Locate the cell with the specified text and output its (X, Y) center coordinate. 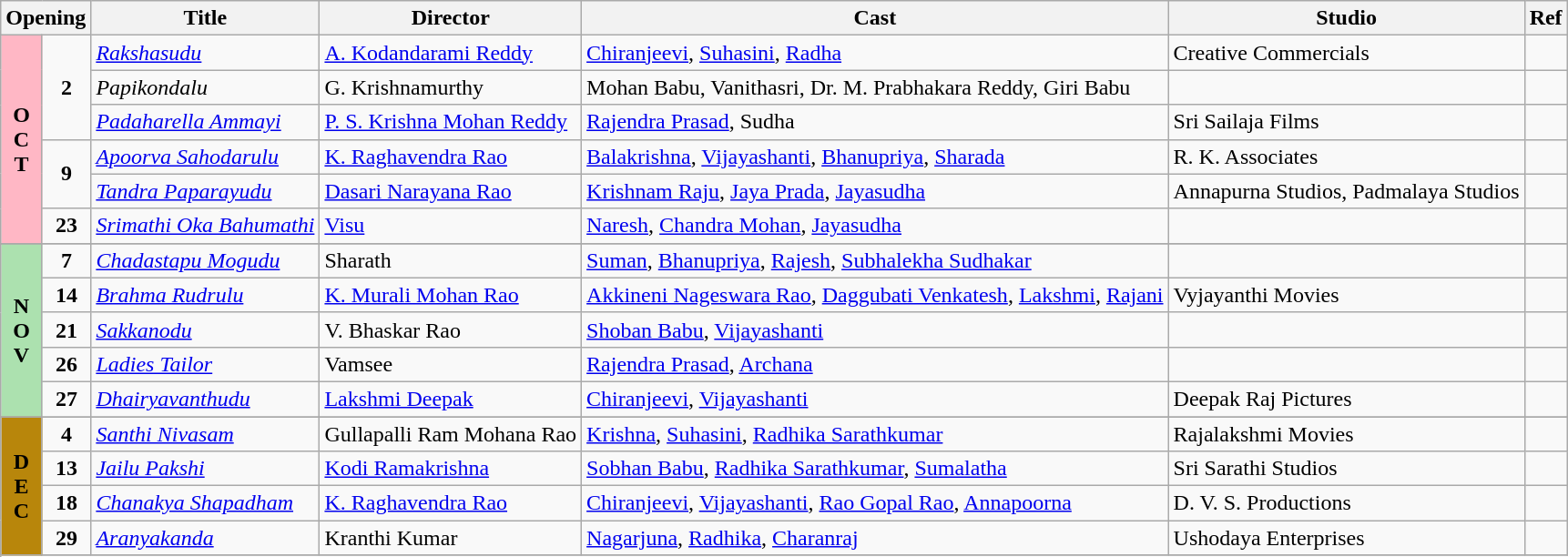
Dhairyavanthudu (206, 399)
Papikondalu (206, 87)
Nagarjuna, Radhika, Charanraj (875, 538)
29 (66, 538)
Director (451, 18)
7 (66, 260)
Studio (1346, 18)
18 (66, 503)
Chiranjeevi, Vijayashanti, Rao Gopal Rao, Annapoorna (875, 503)
Sakkanodu (206, 329)
Aranyakanda (206, 538)
Chiranjeevi, Suhasini, Radha (875, 53)
Chiranjeevi, Vijayashanti (875, 399)
Krishna, Suhasini, Radhika Sarathkumar (875, 434)
Tandra Paparayudu (206, 191)
Krishnam Raju, Jaya Prada, Jayasudha (875, 191)
Balakrishna, Vijayashanti, Bhanupriya, Sharada (875, 157)
Brahma Rudrulu (206, 295)
Dasari Narayana Rao (451, 191)
23 (66, 226)
Ladies Tailor (206, 364)
Ushodaya Enterprises (1346, 538)
Kranthi Kumar (451, 538)
Mohan Babu, Vanithasri, Dr. M. Prabhakara Reddy, Giri Babu (875, 87)
K. Murali Mohan Rao (451, 295)
Padaharella Ammayi (206, 122)
Suman, Bhanupriya, Rajesh, Subhalekha Sudhakar (875, 260)
Ref (1546, 18)
Deepak Raj Pictures (1346, 399)
27 (66, 399)
Naresh, Chandra Mohan, Jayasudha (875, 226)
Gullapalli Ram Mohana Rao (451, 434)
DEC (22, 486)
Sri Sarathi Studios (1346, 469)
Srimathi Oka Bahumathi (206, 226)
13 (66, 469)
Vyjayanthi Movies (1346, 295)
Rajalakshmi Movies (1346, 434)
Kodi Ramakrishna (451, 469)
Visu (451, 226)
NOV (22, 329)
Rajendra Prasad, Archana (875, 364)
Shoban Babu, Vijayashanti (875, 329)
G. Krishnamurthy (451, 87)
Rakshasudu (206, 53)
Chadastapu Mogudu (206, 260)
4 (66, 434)
21 (66, 329)
D. V. S. Productions (1346, 503)
R. K. Associates (1346, 157)
Sri Sailaja Films (1346, 122)
Apoorva Sahodarulu (206, 157)
14 (66, 295)
V. Bhaskar Rao (451, 329)
Jailu Pakshi (206, 469)
Akkineni Nageswara Rao, Daggubati Venkatesh, Lakshmi, Rajani (875, 295)
Chanakya Shapadham (206, 503)
Vamsee (451, 364)
Cast (875, 18)
Sobhan Babu, Radhika Sarathkumar, Sumalatha (875, 469)
26 (66, 364)
2 (66, 87)
Sharath (451, 260)
Title (206, 18)
A. Kodandarami Reddy (451, 53)
Annapurna Studios, Padmalaya Studios (1346, 191)
Rajendra Prasad, Sudha (875, 122)
OCT (22, 139)
Santhi Nivasam (206, 434)
Lakshmi Deepak (451, 399)
Creative Commercials (1346, 53)
P. S. Krishna Mohan Reddy (451, 122)
9 (66, 174)
Opening (46, 18)
